Return the (X, Y) coordinate for the center point of the cell that contains the specified text.  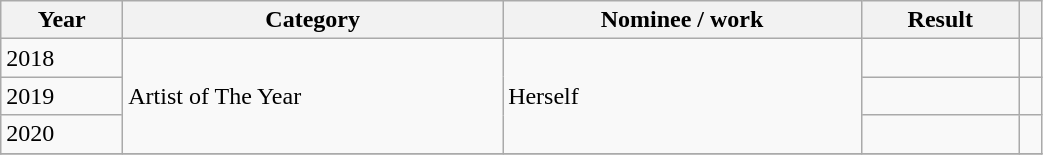
2018 (62, 58)
Result (940, 20)
2019 (62, 96)
Herself (682, 96)
Category (313, 20)
Year (62, 20)
2020 (62, 134)
Nominee / work (682, 20)
Artist of The Year (313, 96)
